Capture the cell that displays the provided text and extract its (x, y) central coordinate. 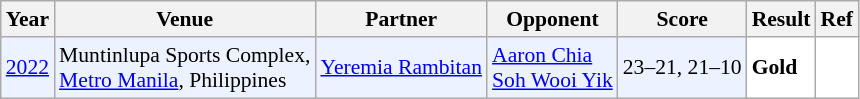
Aaron Chia Soh Wooi Yik (552, 68)
Year (28, 19)
Opponent (552, 19)
2022 (28, 68)
Muntinlupa Sports Complex,Metro Manila, Philippines (184, 68)
Yeremia Rambitan (401, 68)
Result (782, 19)
Gold (782, 68)
Venue (184, 19)
Score (682, 19)
Partner (401, 19)
23–21, 21–10 (682, 68)
Ref (837, 19)
